Identify which cell holds the provided text, then report its [x, y] central coordinate. 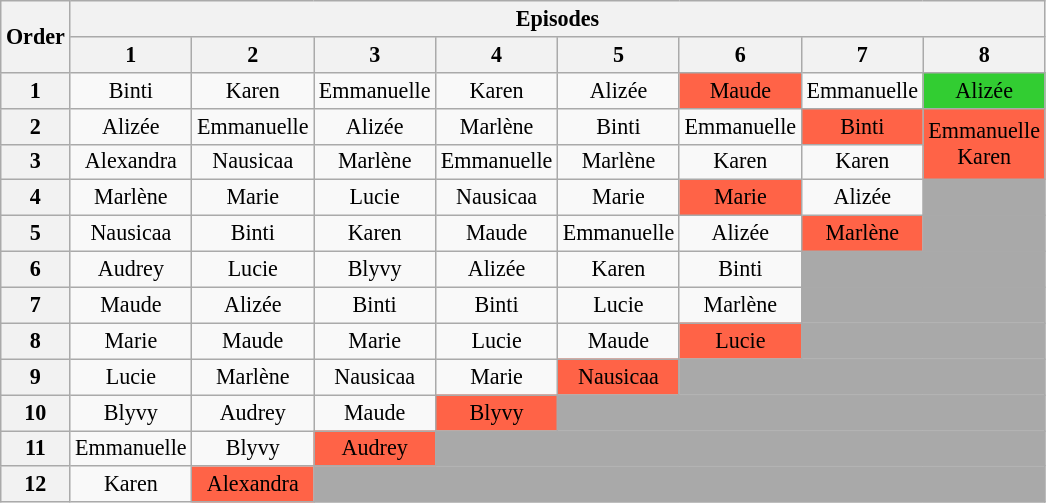
11 [36, 448]
12 [36, 484]
EmmanuelleKaren [984, 144]
9 [36, 377]
Episodes [558, 18]
Order [36, 36]
10 [36, 412]
